Locate the cell with the specified text and output its [X, Y] center coordinate. 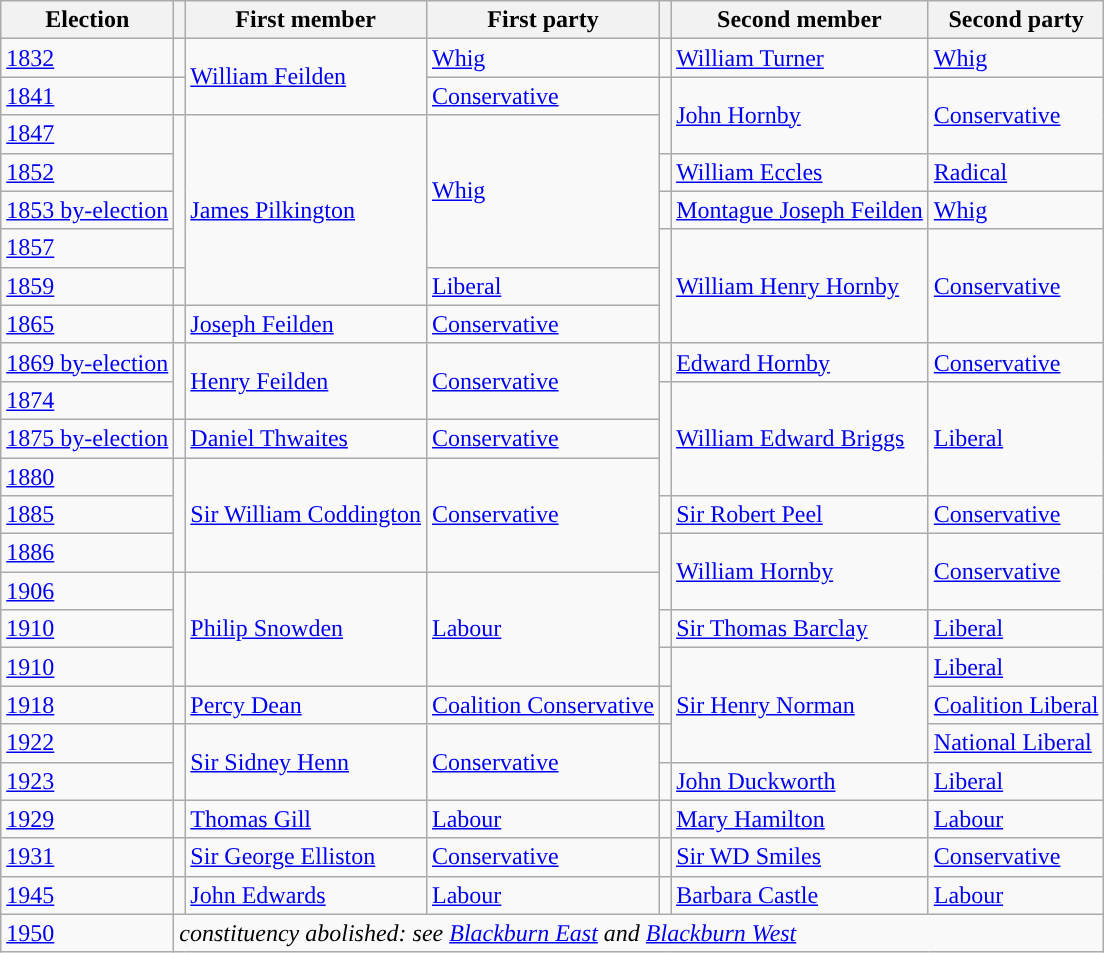
Radical [1016, 172]
1857 [88, 248]
William Edward Briggs [800, 438]
constituency abolished: see Blackburn East and Blackburn West [639, 933]
Barbara Castle [800, 895]
1922 [88, 743]
1923 [88, 781]
1841 [88, 96]
Election [88, 20]
William Hornby [800, 572]
1847 [88, 134]
1865 [88, 324]
1852 [88, 172]
Joseph Feilden [306, 324]
Sir William Coddington [306, 515]
1859 [88, 286]
1929 [88, 819]
1869 by-election [88, 362]
1931 [88, 857]
1906 [88, 591]
1875 by-election [88, 438]
Sir WD Smiles [800, 857]
Daniel Thwaites [306, 438]
James Pilkington [306, 210]
John Duckworth [800, 781]
First member [306, 20]
1874 [88, 400]
1950 [88, 933]
William Feilden [306, 77]
Second party [1016, 20]
First party [542, 20]
John Edwards [306, 895]
1918 [88, 705]
Sir Robert Peel [800, 515]
1885 [88, 515]
William Turner [800, 58]
Mary Hamilton [800, 819]
Sir Thomas Barclay [800, 629]
Coalition Liberal [1016, 705]
1945 [88, 895]
Sir Henry Norman [800, 705]
Sir Sidney Henn [306, 762]
1880 [88, 477]
Second member [800, 20]
1832 [88, 58]
1886 [88, 553]
Philip Snowden [306, 629]
Percy Dean [306, 705]
Sir George Elliston [306, 857]
1853 by-election [88, 210]
John Hornby [800, 115]
Thomas Gill [306, 819]
National Liberal [1016, 743]
Edward Hornby [800, 362]
Henry Feilden [306, 381]
William Henry Hornby [800, 286]
William Eccles [800, 172]
Coalition Conservative [542, 705]
Montague Joseph Feilden [800, 210]
